Return [X, Y] of the center of cell containing provided text 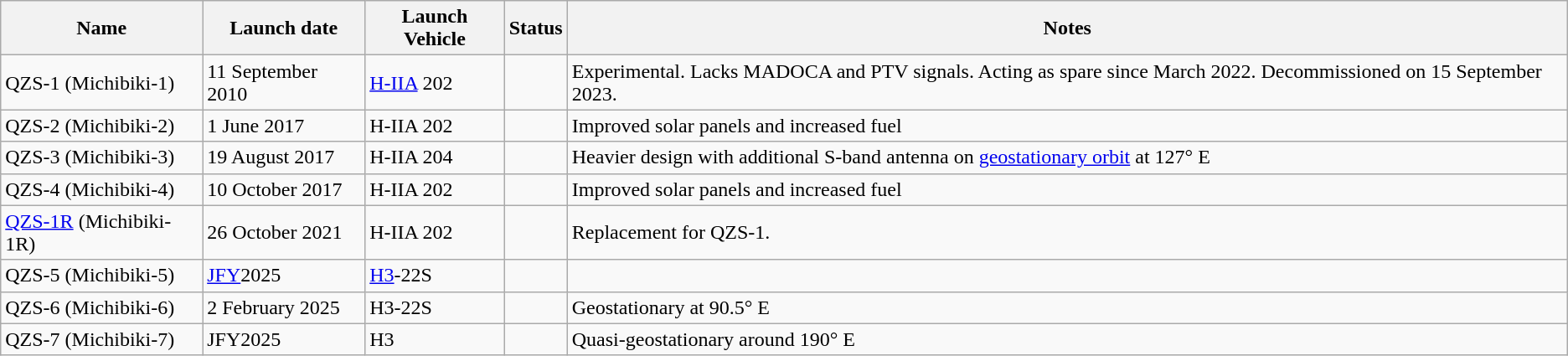
Quasi-geostationary around 190° E [1067, 339]
2 February 2025 [284, 307]
Status [536, 28]
Notes [1067, 28]
Name [102, 28]
Geostationary at 90.5° E [1067, 307]
QZS-2 (Michibiki-2) [102, 126]
10 October 2017 [284, 189]
Heavier design with additional S-band antenna on geostationary orbit at 127° E [1067, 157]
QZS-1 (Michibiki-1) [102, 82]
H3 [435, 339]
QZS-3 (Michibiki-3) [102, 157]
Launch Vehicle [435, 28]
QZS-6 (Michibiki-6) [102, 307]
11 September 2010 [284, 82]
1 June 2017 [284, 126]
Replacement for QZS-1. [1067, 233]
26 October 2021 [284, 233]
Experimental. Lacks MADOCA and PTV signals. Acting as spare since March 2022. Decommissioned on 15 September 2023. [1067, 82]
QZS-4 (Michibiki-4) [102, 189]
H-IIA 204 [435, 157]
QZS-7 (Michibiki-7) [102, 339]
QZS-1R (Michibiki-1R) [102, 233]
QZS-5 (Michibiki-5) [102, 276]
Launch date [284, 28]
19 August 2017 [284, 157]
